Extract the (x, y) coordinate from the center of the cell holding the provided text.  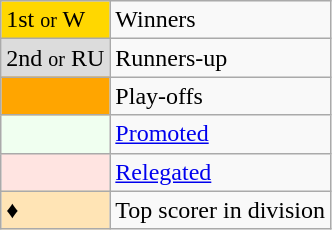
Relegated (220, 172)
2nd or RU (56, 58)
Play-offs (220, 96)
Top scorer in division (220, 210)
1st or W (56, 20)
Runners-up (220, 58)
Winners (220, 20)
Promoted (220, 134)
♦ (56, 210)
